Find where the given text appears and provide that cell's center as (x, y) coordinate. 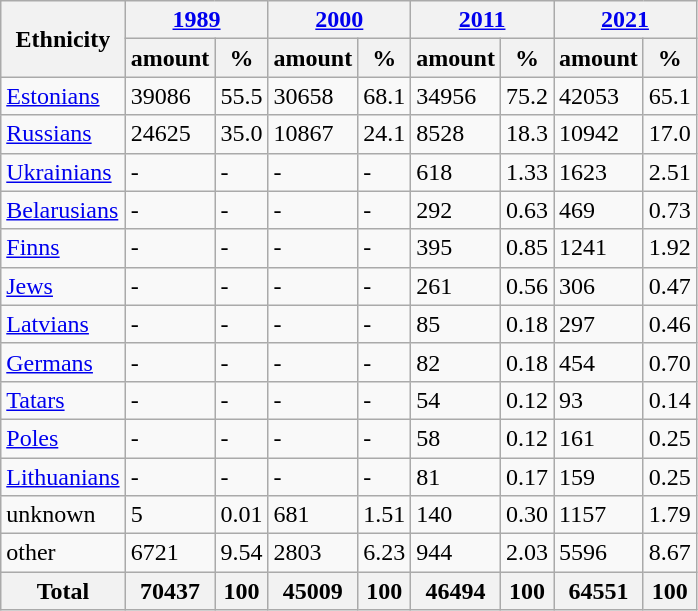
10867 (313, 134)
Estonians (63, 96)
10942 (599, 134)
1157 (599, 515)
81 (456, 477)
0.01 (242, 515)
Belarusians (63, 210)
159 (599, 477)
681 (313, 515)
45009 (313, 591)
297 (599, 324)
1.92 (670, 248)
2000 (340, 20)
2011 (482, 20)
0.17 (526, 477)
0.85 (526, 248)
0.46 (670, 324)
Tatars (63, 400)
Russians (63, 134)
2.03 (526, 553)
292 (456, 210)
944 (456, 553)
0.73 (670, 210)
1989 (196, 20)
58 (456, 438)
82 (456, 362)
24625 (170, 134)
395 (456, 248)
75.2 (526, 96)
0.14 (670, 400)
17.0 (670, 134)
64551 (599, 591)
55.5 (242, 96)
1241 (599, 248)
6.23 (384, 553)
Finns (63, 248)
9.54 (242, 553)
Ethnicity (63, 39)
unknown (63, 515)
65.1 (670, 96)
other (63, 553)
454 (599, 362)
6721 (170, 553)
8528 (456, 134)
5 (170, 515)
306 (599, 286)
35.0 (242, 134)
68.1 (384, 96)
0.30 (526, 515)
85 (456, 324)
2021 (626, 20)
93 (599, 400)
42053 (599, 96)
Lithuanians (63, 477)
Latvians (63, 324)
1.51 (384, 515)
0.63 (526, 210)
618 (456, 172)
5596 (599, 553)
54 (456, 400)
0.70 (670, 362)
46494 (456, 591)
469 (599, 210)
1.79 (670, 515)
1.33 (526, 172)
2.51 (670, 172)
18.3 (526, 134)
0.47 (670, 286)
8.67 (670, 553)
70437 (170, 591)
30658 (313, 96)
34956 (456, 96)
Ukrainians (63, 172)
0.56 (526, 286)
Germans (63, 362)
161 (599, 438)
2803 (313, 553)
1623 (599, 172)
Jews (63, 286)
Poles (63, 438)
140 (456, 515)
261 (456, 286)
24.1 (384, 134)
39086 (170, 96)
Total (63, 591)
